Capture the cell that displays the provided text and extract its (x, y) central coordinate. 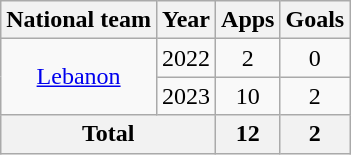
Lebanon (79, 77)
2023 (186, 96)
0 (315, 58)
Total (108, 134)
Year (186, 20)
Goals (315, 20)
12 (248, 134)
10 (248, 96)
National team (79, 20)
Apps (248, 20)
2022 (186, 58)
